Extract the [X, Y] coordinate from the center of the cell holding the provided text.  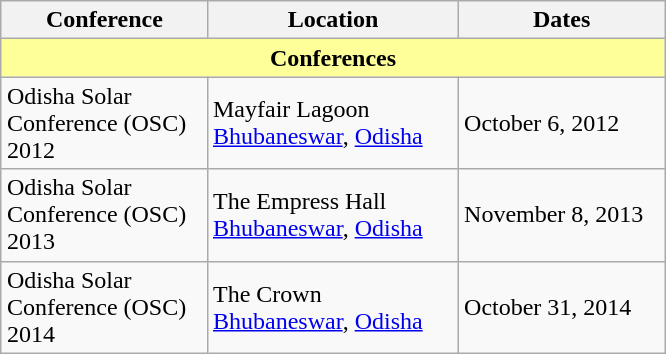
Dates [562, 20]
Conference [104, 20]
Odisha Solar Conference (OSC) 2014 [104, 307]
Odisha Solar Conference (OSC) 2013 [104, 215]
Location [332, 20]
The Empress Hall Bhubaneswar, Odisha [332, 215]
October 6, 2012 [562, 123]
November 8, 2013 [562, 215]
Conferences [332, 58]
Odisha Solar Conference (OSC) 2012 [104, 123]
Mayfair Lagoon Bhubaneswar, Odisha [332, 123]
The Crown Bhubaneswar, Odisha [332, 307]
October 31, 2014 [562, 307]
